Find where the given text appears and provide that cell's center as [X, Y] coordinate. 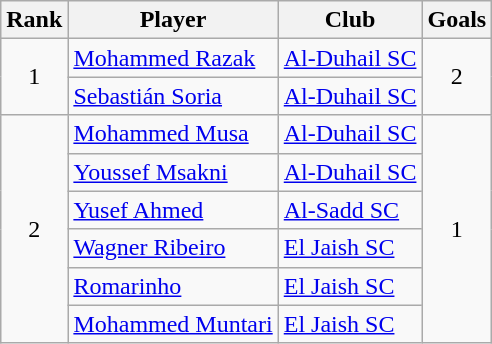
Mohammed Razak [173, 58]
Rank [34, 20]
Wagner Ribeiro [173, 248]
Club [350, 20]
Romarinho [173, 286]
Al-Sadd SC [350, 210]
Mohammed Muntari [173, 324]
Sebastián Soria [173, 96]
Goals [457, 20]
Player [173, 20]
Yusef Ahmed [173, 210]
Mohammed Musa [173, 134]
Youssef Msakni [173, 172]
